Capture the cell that displays the provided text and extract its [x, y] central coordinate. 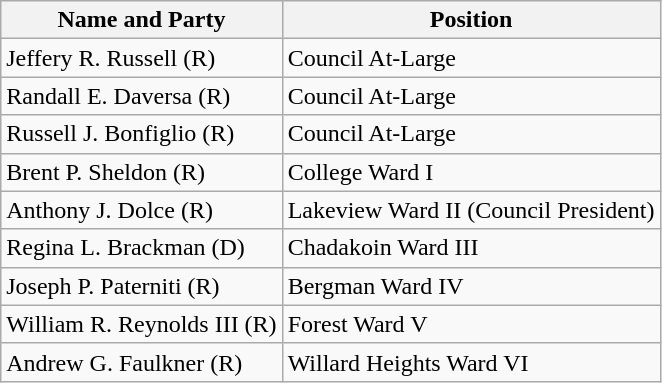
Anthony J. Dolce (R) [142, 210]
Chadakoin Ward III [471, 248]
Andrew G. Faulkner (R) [142, 362]
Position [471, 20]
Bergman Ward IV [471, 286]
Lakeview Ward II (Council President) [471, 210]
Forest Ward V [471, 324]
Willard Heights Ward VI [471, 362]
Brent P. Sheldon (R) [142, 172]
Name and Party [142, 20]
Russell J. Bonfiglio (R) [142, 134]
Jeffery R. Russell (R) [142, 58]
Regina L. Brackman (D) [142, 248]
College Ward I [471, 172]
Joseph P. Paterniti (R) [142, 286]
Randall E. Daversa (R) [142, 96]
William R. Reynolds III (R) [142, 324]
